Determine the (x, y) coordinate at the center of the cell enclosing the given text.  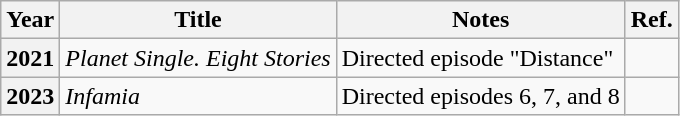
2023 (30, 96)
2021 (30, 58)
Notes (480, 20)
Title (198, 20)
Ref. (652, 20)
Directed episode "Distance" (480, 58)
Planet Single. Eight Stories (198, 58)
Year (30, 20)
Directed episodes 6, 7, and 8 (480, 96)
Infamia (198, 96)
